From the cell containing the given text, extract its center point as [X, Y] coordinate. 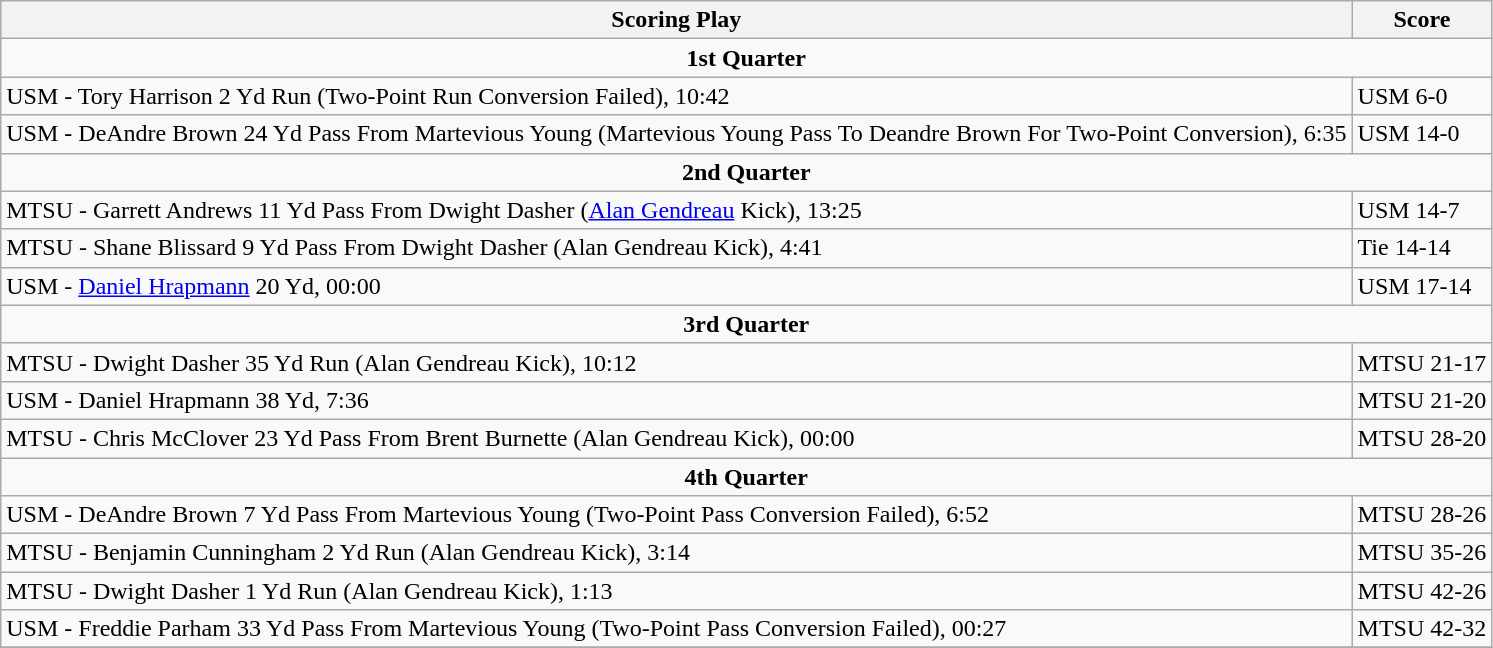
MTSU 21-20 [1422, 400]
MTSU 28-26 [1422, 515]
MTSU - Shane Blissard 9 Yd Pass From Dwight Dasher (Alan Gendreau Kick), 4:41 [676, 248]
USM - DeAndre Brown 7 Yd Pass From Martevious Young (Two-Point Pass Conversion Failed), 6:52 [676, 515]
Score [1422, 20]
USM - Daniel Hrapmann 38 Yd, 7:36 [676, 400]
Tie 14-14 [1422, 248]
MTSU 28-20 [1422, 438]
3rd Quarter [746, 324]
1st Quarter [746, 58]
MTSU - Chris McClover 23 Yd Pass From Brent Burnette (Alan Gendreau Kick), 00:00 [676, 438]
4th Quarter [746, 477]
USM 17-14 [1422, 286]
USM 14-7 [1422, 210]
USM - Daniel Hrapmann 20 Yd, 00:00 [676, 286]
MTSU 42-26 [1422, 591]
MTSU - Dwight Dasher 1 Yd Run (Alan Gendreau Kick), 1:13 [676, 591]
USM 14-0 [1422, 134]
2nd Quarter [746, 172]
MTSU 42-32 [1422, 629]
USM - Freddie Parham 33 Yd Pass From Martevious Young (Two-Point Pass Conversion Failed), 00:27 [676, 629]
MTSU - Benjamin Cunningham 2 Yd Run (Alan Gendreau Kick), 3:14 [676, 553]
Scoring Play [676, 20]
MTSU - Garrett Andrews 11 Yd Pass From Dwight Dasher (Alan Gendreau Kick), 13:25 [676, 210]
MTSU 35-26 [1422, 553]
USM - Tory Harrison 2 Yd Run (Two-Point Run Conversion Failed), 10:42 [676, 96]
USM 6-0 [1422, 96]
MTSU 21-17 [1422, 362]
MTSU - Dwight Dasher 35 Yd Run (Alan Gendreau Kick), 10:12 [676, 362]
USM - DeAndre Brown 24 Yd Pass From Martevious Young (Martevious Young Pass To Deandre Brown For Two-Point Conversion), 6:35 [676, 134]
